Pinpoint the cell where the given text exists, returning its (X, Y) midpoint coordinate. 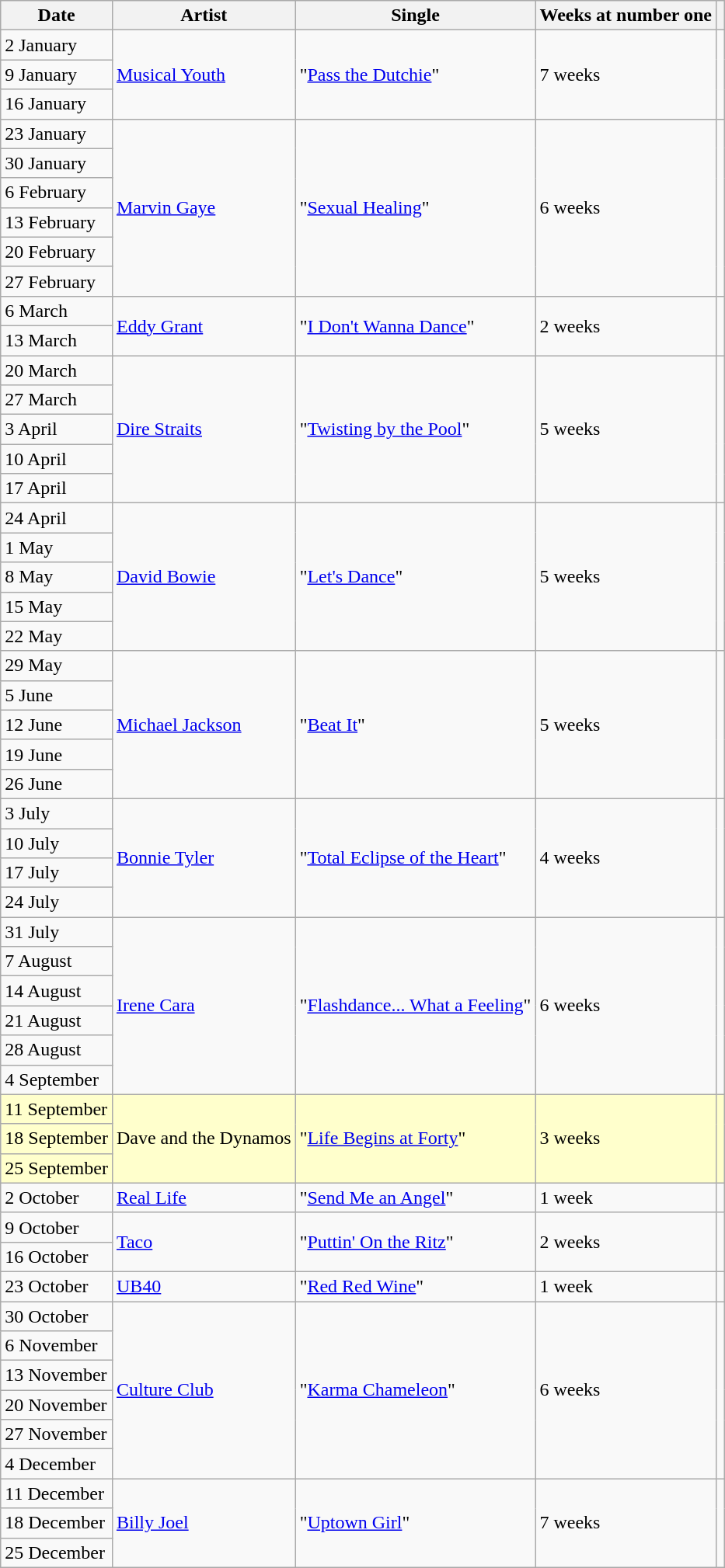
31 July (57, 932)
13 November (57, 1375)
2 January (57, 45)
27 February (57, 281)
22 May (57, 636)
30 October (57, 1316)
28 August (57, 1050)
Michael Jackson (204, 725)
25 December (57, 1552)
21 August (57, 1020)
10 April (57, 459)
9 October (57, 1227)
18 December (57, 1523)
6 March (57, 311)
Marvin Gaye (204, 207)
6 November (57, 1346)
David Bowie (204, 577)
20 November (57, 1405)
20 February (57, 252)
18 September (57, 1139)
29 May (57, 666)
"Flashdance... What a Feeling" (415, 1006)
"Pass the Dutchie" (415, 75)
25 September (57, 1168)
Single (415, 16)
6 February (57, 193)
"Life Begins at Forty" (415, 1139)
"Sexual Healing" (415, 207)
Culture Club (204, 1390)
4 weeks (626, 857)
12 June (57, 725)
9 January (57, 75)
13 March (57, 340)
Eddy Grant (204, 325)
Irene Cara (204, 1006)
27 November (57, 1434)
24 April (57, 518)
23 October (57, 1286)
"Uptown Girl" (415, 1523)
10 July (57, 843)
"Total Eclipse of the Heart" (415, 857)
Date (57, 16)
"Let's Dance" (415, 577)
Real Life (204, 1198)
Musical Youth (204, 75)
"I Don't Wanna Dance" (415, 325)
11 September (57, 1109)
"Karma Chameleon" (415, 1390)
30 January (57, 163)
16 October (57, 1257)
5 June (57, 695)
24 July (57, 902)
26 June (57, 784)
20 March (57, 370)
Bonnie Tyler (204, 857)
19 June (57, 754)
"Beat It" (415, 725)
8 May (57, 577)
Billy Joel (204, 1523)
13 February (57, 222)
Weeks at number one (626, 16)
17 July (57, 873)
3 weeks (626, 1139)
11 December (57, 1493)
16 January (57, 104)
3 July (57, 813)
4 September (57, 1080)
1 May (57, 548)
Taco (204, 1242)
Dire Straits (204, 429)
"Send Me an Angel" (415, 1198)
14 August (57, 991)
Dave and the Dynamos (204, 1139)
"Twisting by the Pool" (415, 429)
"Puttin' On the Ritz" (415, 1242)
15 May (57, 607)
Artist (204, 16)
17 April (57, 488)
4 December (57, 1464)
UB40 (204, 1286)
2 October (57, 1198)
23 January (57, 134)
27 March (57, 400)
3 April (57, 429)
7 August (57, 961)
"Red Red Wine" (415, 1286)
